Search for the cell housing the specified text and yield its (X, Y) center coordinate. 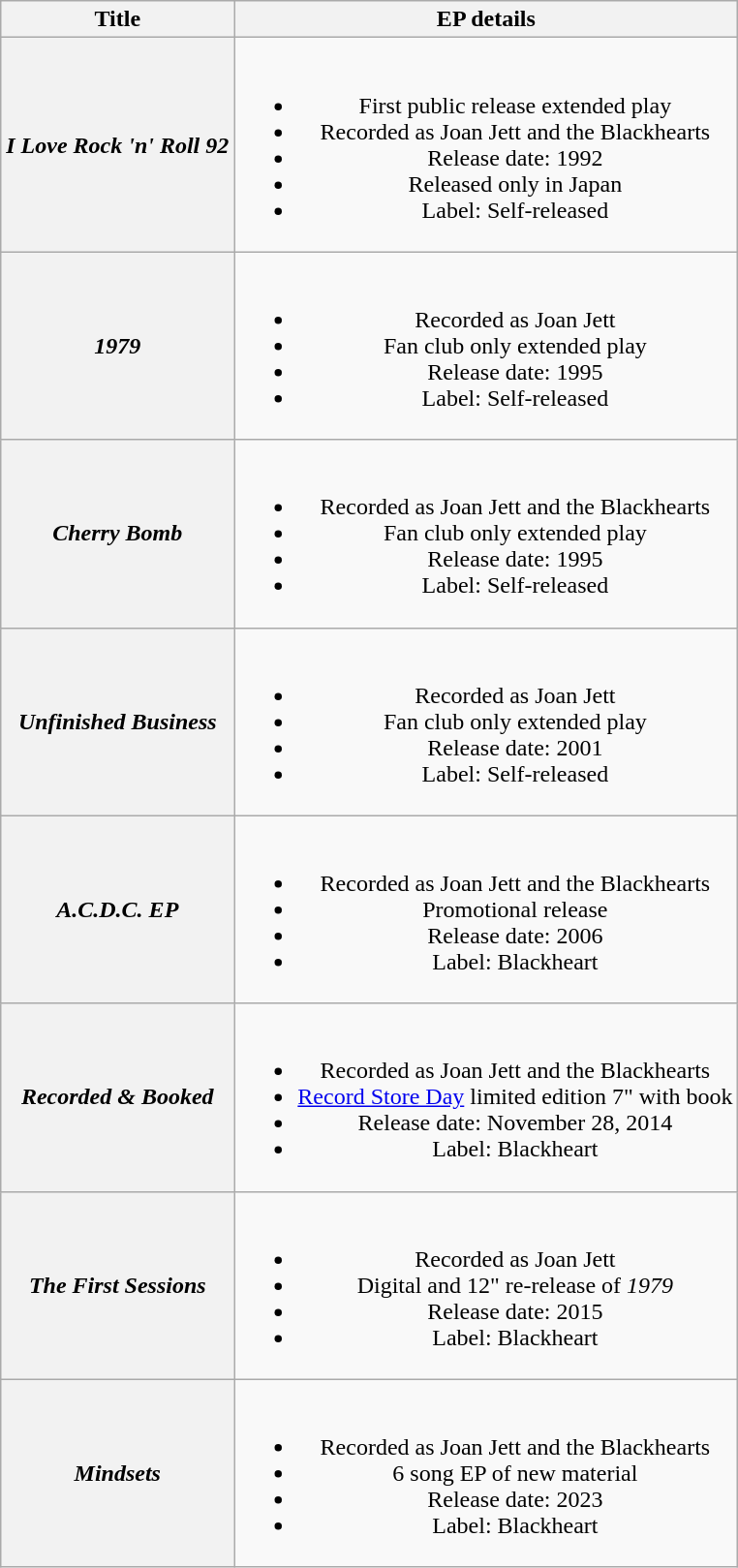
EP details (486, 19)
Mindsets (118, 1473)
The First Sessions (118, 1285)
A.C.D.C. EP (118, 909)
1979 (118, 346)
Title (118, 19)
Recorded as Joan Jett and the BlackheartsFan club only extended playRelease date: 1995Label: Self-released (486, 534)
Recorded as Joan Jett and the BlackheartsPromotional releaseRelease date: 2006Label: Blackheart (486, 909)
First public release extended playRecorded as Joan Jett and the BlackheartsRelease date: 1992Released only in JapanLabel: Self-released (486, 145)
Recorded & Booked (118, 1097)
Recorded as Joan JettDigital and 12" re-release of 1979Release date: 2015Label: Blackheart (486, 1285)
Unfinished Business (118, 722)
Recorded as Joan Jett and the Blackhearts6 song EP of new materialRelease date: 2023Label: Blackheart (486, 1473)
I Love Rock 'n' Roll 92 (118, 145)
Recorded as Joan Jett and the BlackheartsRecord Store Day limited edition 7" with bookRelease date: November 28, 2014Label: Blackheart (486, 1097)
Recorded as Joan JettFan club only extended playRelease date: 1995Label: Self-released (486, 346)
Recorded as Joan JettFan club only extended playRelease date: 2001Label: Self-released (486, 722)
Cherry Bomb (118, 534)
